Find where the given text appears and provide that cell's center as (X, Y) coordinate. 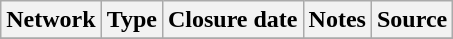
Notes (337, 20)
Network (51, 20)
Closure date (232, 20)
Source (412, 20)
Type (132, 20)
